Return [X, Y] of the center of cell containing provided text 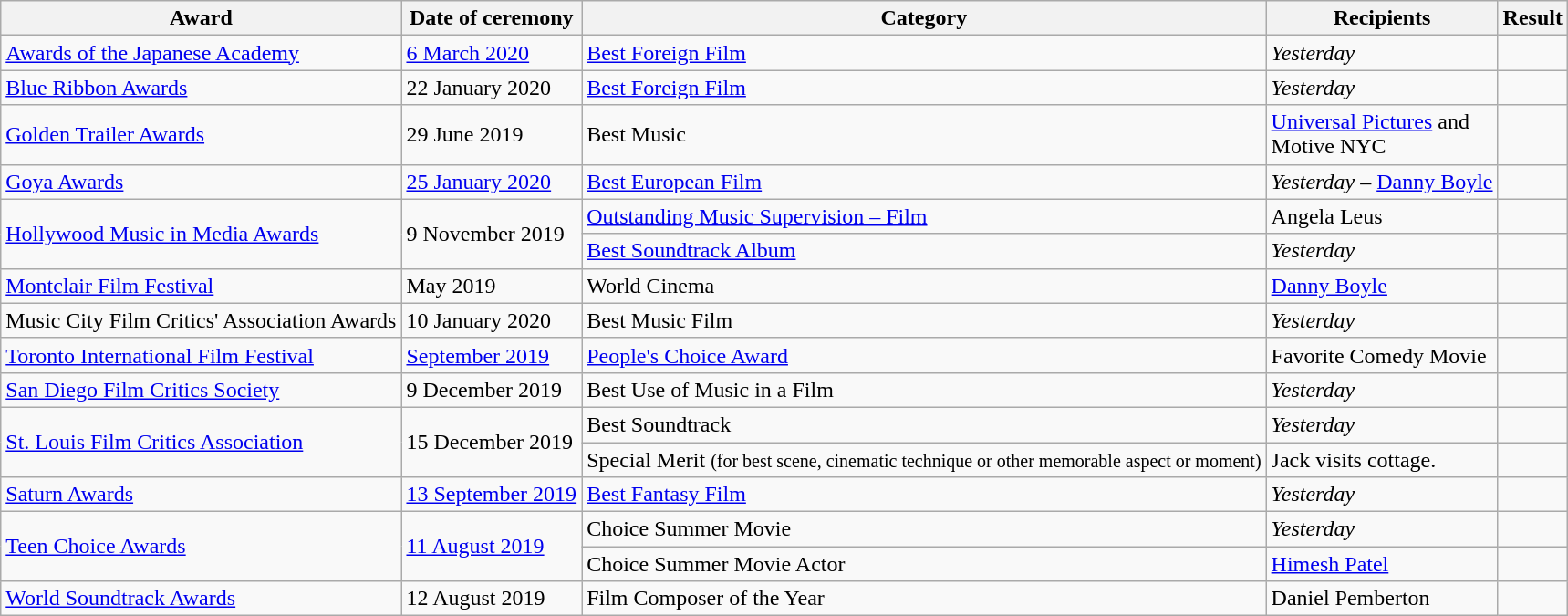
Best Soundtrack [924, 424]
Best Music [924, 135]
September 2019 [492, 355]
6 March 2020 [492, 53]
Film Composer of the Year [924, 599]
Yesterday – Danny Boyle [1382, 182]
Choice Summer Movie [924, 529]
22 January 2020 [492, 88]
9 November 2019 [492, 234]
29 June 2019 [492, 135]
Hollywood Music in Media Awards [201, 234]
Golden Trailer Awards [201, 135]
Saturn Awards [201, 495]
Daniel Pemberton [1382, 599]
Danny Boyle [1382, 286]
Best European Film [924, 182]
Result [1532, 18]
Universal Pictures andMotive NYC [1382, 135]
Himesh Patel [1382, 564]
Award [201, 18]
Choice Summer Movie Actor [924, 564]
Best Use of Music in a Film [924, 390]
13 September 2019 [492, 495]
Outstanding Music Supervision – Film [924, 216]
Goya Awards [201, 182]
St. Louis Film Critics Association [201, 442]
Best Soundtrack Album [924, 251]
May 2019 [492, 286]
Awards of the Japanese Academy [201, 53]
Best Music Film [924, 320]
Favorite Comedy Movie [1382, 355]
Special Merit (for best scene, cinematic technique or other memorable aspect or moment) [924, 459]
Category [924, 18]
San Diego Film Critics Society [201, 390]
15 December 2019 [492, 442]
World Soundtrack Awards [201, 599]
Best Fantasy Film [924, 495]
Teen Choice Awards [201, 547]
11 August 2019 [492, 547]
Recipients [1382, 18]
9 December 2019 [492, 390]
10 January 2020 [492, 320]
Music City Film Critics' Association Awards [201, 320]
Date of ceremony [492, 18]
World Cinema [924, 286]
Blue Ribbon Awards [201, 88]
Montclair Film Festival [201, 286]
25 January 2020 [492, 182]
Toronto International Film Festival [201, 355]
People's Choice Award [924, 355]
Angela Leus [1382, 216]
Jack visits cottage. [1382, 459]
12 August 2019 [492, 599]
